Return the [x, y] coordinate for the center point of the cell that contains the specified text.  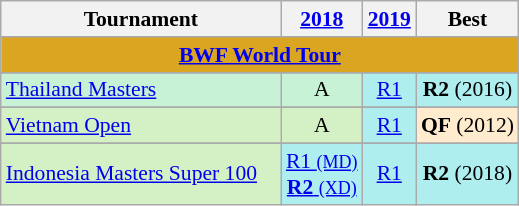
R1 (MD) R2 (XD) [322, 174]
Vietnam Open [141, 126]
2018 [322, 19]
Best [468, 19]
Thailand Masters [141, 90]
2019 [390, 19]
R2 (2018) [468, 174]
Indonesia Masters Super 100 [141, 174]
BWF World Tour [260, 55]
R2 (2016) [468, 90]
Tournament [141, 19]
QF (2012) [468, 126]
